Determine the [x, y] coordinate at the center of the cell enclosing the given text.  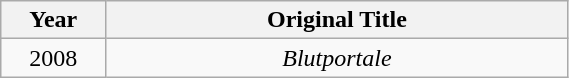
2008 [54, 58]
Original Title [337, 20]
Year [54, 20]
Blutportale [337, 58]
